From the cell containing the given text, extract its center point as (X, Y) coordinate. 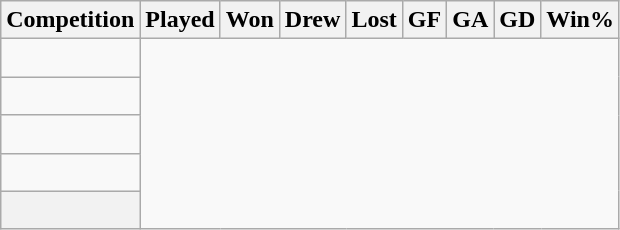
Competition (70, 20)
Drew (312, 20)
GD (518, 20)
GA (470, 20)
Played (180, 20)
Win% (580, 20)
Lost (374, 20)
Won (250, 20)
GF (424, 20)
